For the text-containing cell, return its midpoint in (x, y) coordinate format. 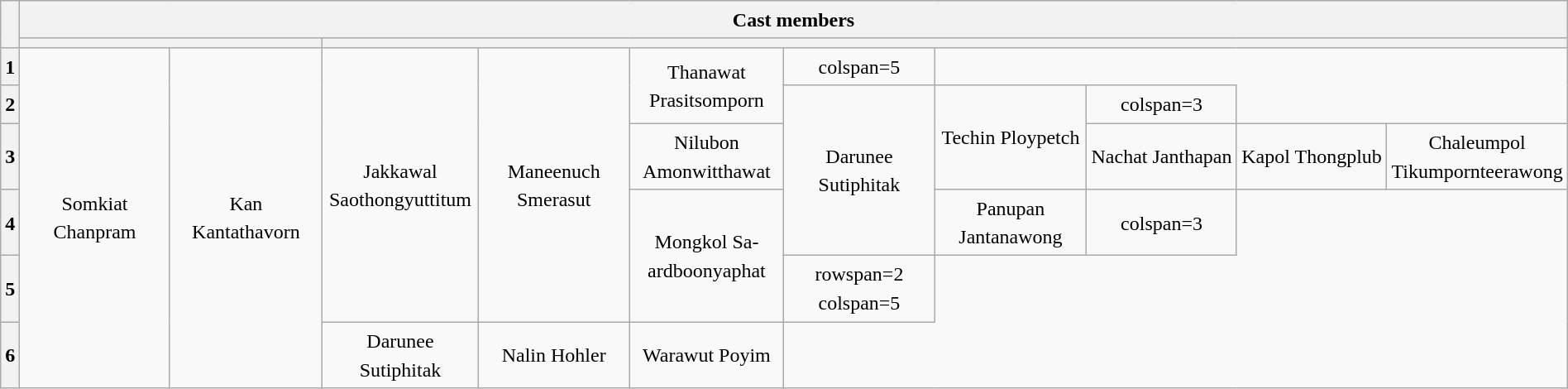
Maneenuch Smerasut (554, 184)
Kan Kantathavorn (246, 217)
6 (10, 355)
Warawut Poyim (706, 355)
Panupan Jantanawong (1011, 223)
Nalin Hohler (554, 355)
Nachat Janthapan (1161, 156)
Techin Ploypetch (1011, 137)
1 (10, 66)
rowspan=2 colspan=5 (859, 289)
Kapol Thongplub (1312, 156)
Chaleumpol Tikumpornteerawong (1477, 156)
Cast members (794, 20)
5 (10, 289)
Mongkol Sa-ardboonyaphat (706, 256)
Thanawat Prasitsomporn (706, 84)
colspan=5 (859, 66)
Nilubon Amonwitthawat (706, 156)
Somkiat Chanpram (94, 217)
3 (10, 156)
Jakkawal Saothongyuttitum (400, 184)
2 (10, 104)
4 (10, 223)
